Locate the cell with the specified text and output its (x, y) center coordinate. 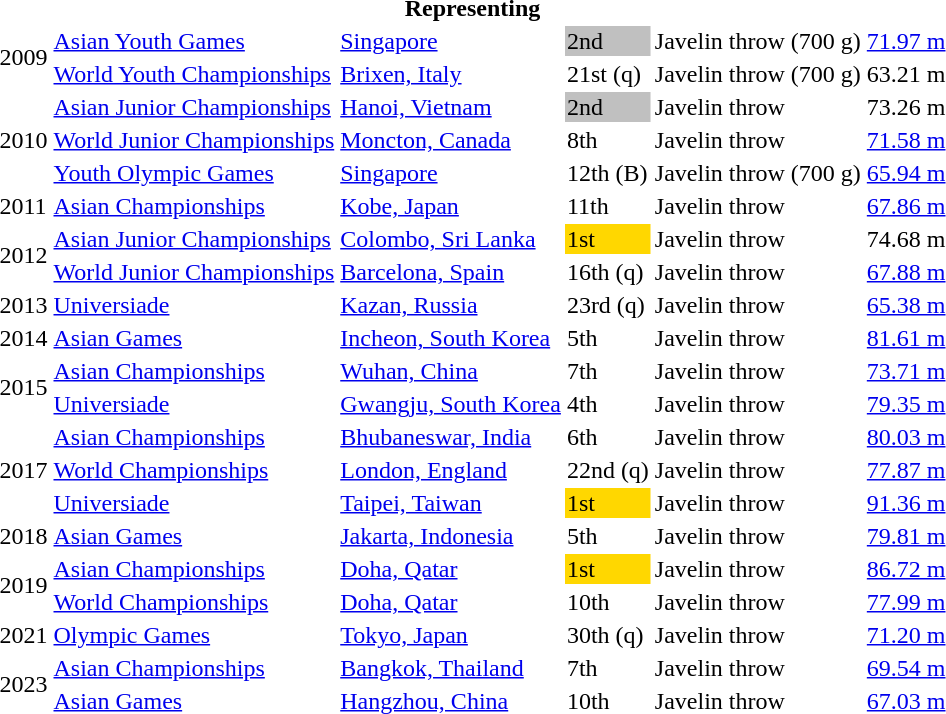
12th (B) (608, 173)
Asian Youth Games (194, 41)
Taipei, Taiwan (451, 503)
Hanoi, Vietnam (451, 107)
Youth Olympic Games (194, 173)
Moncton, Canada (451, 140)
16th (q) (608, 272)
Kazan, Russia (451, 305)
23rd (q) (608, 305)
21st (q) (608, 74)
Barcelona, Spain (451, 272)
11th (608, 206)
London, England (451, 470)
Gwangju, South Korea (451, 404)
Incheon, South Korea (451, 338)
Jakarta, Indonesia (451, 536)
8th (608, 140)
World Youth Championships (194, 74)
Brixen, Italy (451, 74)
22nd (q) (608, 470)
Tokyo, Japan (451, 635)
Kobe, Japan (451, 206)
6th (608, 437)
Bhubaneswar, India (451, 437)
4th (608, 404)
Bangkok, Thailand (451, 668)
10th (608, 602)
Wuhan, China (451, 371)
Olympic Games (194, 635)
30th (q) (608, 635)
Colombo, Sri Lanka (451, 239)
